Scan for the cell matching the given text and deliver its (X, Y) coordinate at center. 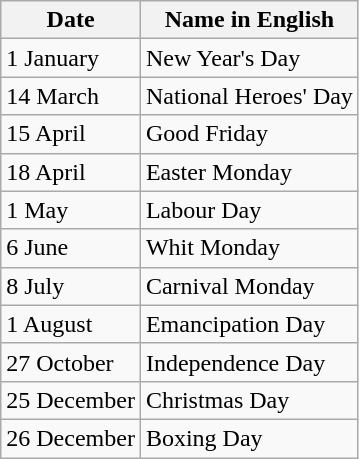
Independence Day (249, 362)
26 December (71, 438)
14 March (71, 96)
Date (71, 20)
Emancipation Day (249, 324)
18 April (71, 172)
1 May (71, 210)
Labour Day (249, 210)
27 October (71, 362)
Boxing Day (249, 438)
25 December (71, 400)
Whit Monday (249, 248)
1 August (71, 324)
6 June (71, 248)
National Heroes' Day (249, 96)
8 July (71, 286)
New Year's Day (249, 58)
Name in English (249, 20)
Carnival Monday (249, 286)
Christmas Day (249, 400)
Good Friday (249, 134)
15 April (71, 134)
1 January (71, 58)
Easter Monday (249, 172)
